Detect which cell encompasses the target text, then output its (x, y) center coordinate. 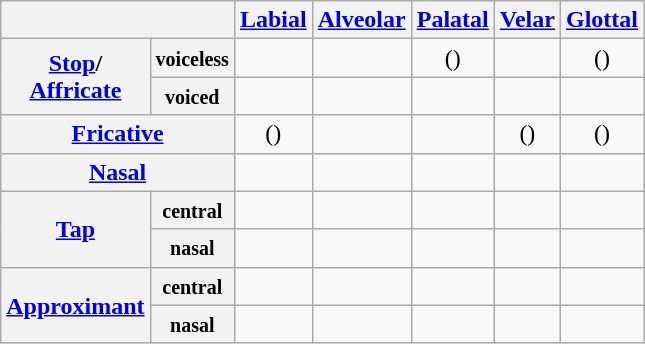
Approximant (76, 305)
Alveolar (362, 20)
Labial (273, 20)
Nasal (118, 172)
Palatal (452, 20)
Glottal (602, 20)
Tap (76, 229)
voiceless (192, 58)
voiced (192, 96)
Velar (527, 20)
Fricative (118, 134)
Stop/Affricate (76, 77)
